Extract the (X, Y) coordinate from the center of the cell holding the provided text.  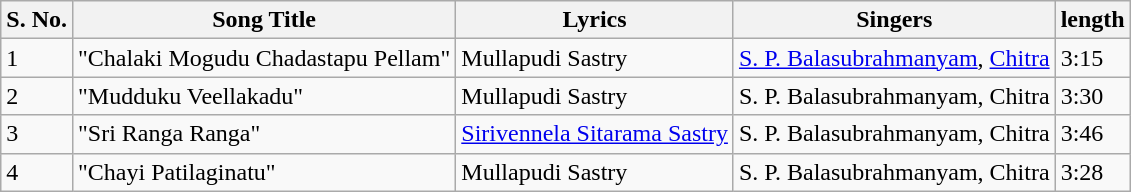
"Mudduku Veellakadu" (264, 96)
3 (37, 134)
3:15 (1092, 58)
length (1092, 20)
3:46 (1092, 134)
"Chayi Patilaginatu" (264, 172)
3:28 (1092, 172)
3:30 (1092, 96)
"Chalaki Mogudu Chadastapu Pellam" (264, 58)
Singers (894, 20)
1 (37, 58)
4 (37, 172)
S. No. (37, 20)
"Sri Ranga Ranga" (264, 134)
Lyrics (595, 20)
2 (37, 96)
Sirivennela Sitarama Sastry (595, 134)
Song Title (264, 20)
